Output the (x, y) coordinate of the center of the cell containing the given text.  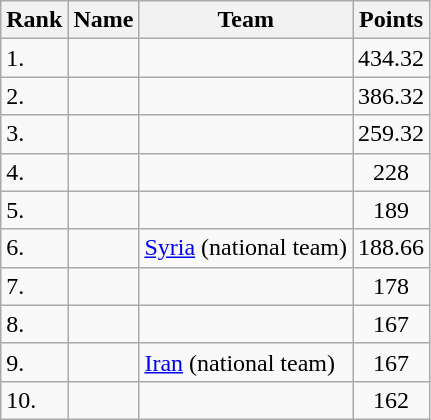
162 (392, 400)
9. (34, 362)
1. (34, 58)
259.32 (392, 134)
2. (34, 96)
Team (246, 20)
434.32 (392, 58)
178 (392, 286)
228 (392, 172)
Iran (national team) (246, 362)
3. (34, 134)
Name (104, 20)
Syria (national team) (246, 248)
7. (34, 286)
188.66 (392, 248)
189 (392, 210)
Rank (34, 20)
4. (34, 172)
6. (34, 248)
Points (392, 20)
386.32 (392, 96)
8. (34, 324)
10. (34, 400)
5. (34, 210)
